Return [x, y] of the center of cell containing provided text 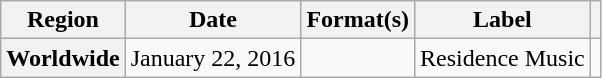
Date [213, 20]
January 22, 2016 [213, 58]
Worldwide [63, 58]
Residence Music [503, 58]
Region [63, 20]
Format(s) [358, 20]
Label [503, 20]
